Find where the given text appears and provide that cell's center as [X, Y] coordinate. 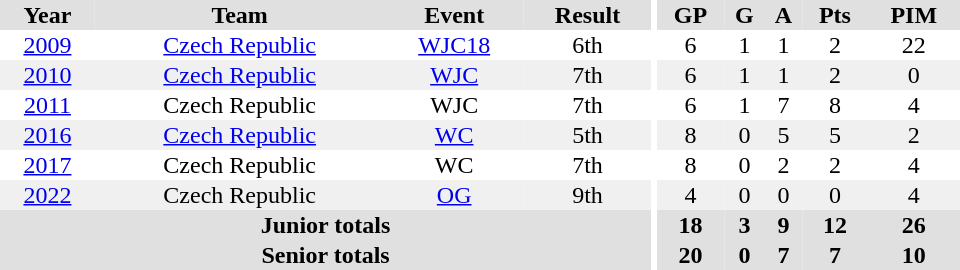
6th [588, 45]
Year [48, 15]
3 [744, 225]
Event [454, 15]
PIM [914, 15]
OG [454, 195]
GP [691, 15]
26 [914, 225]
2009 [48, 45]
G [744, 15]
12 [834, 225]
20 [691, 255]
Team [240, 15]
22 [914, 45]
Result [588, 15]
A [784, 15]
9 [784, 225]
WJC18 [454, 45]
2022 [48, 195]
Senior totals [326, 255]
Pts [834, 15]
Junior totals [326, 225]
2011 [48, 105]
2016 [48, 135]
2010 [48, 75]
10 [914, 255]
18 [691, 225]
2017 [48, 165]
5th [588, 135]
9th [588, 195]
